Scan for the cell matching the given text and deliver its (x, y) coordinate at center. 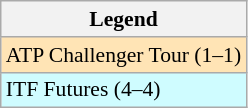
Legend (124, 19)
ATP Challenger Tour (1–1) (124, 55)
ITF Futures (4–4) (124, 90)
